Extract the [x, y] coordinate from the center of the cell holding the provided text.  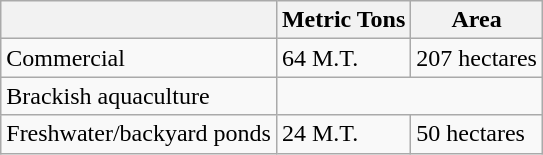
Brackish aquaculture [139, 96]
Freshwater/backyard ponds [139, 134]
207 hectares [477, 58]
24 M.T. [343, 134]
Metric Tons [343, 20]
Area [477, 20]
64 M.T. [343, 58]
Commercial [139, 58]
50 hectares [477, 134]
